Extract the [X, Y] coordinate from the center of the cell holding the provided text.  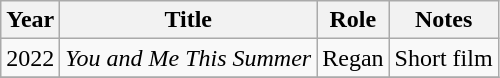
Year [30, 20]
Role [353, 20]
Notes [444, 20]
2022 [30, 58]
Short film [444, 58]
You and Me This Summer [188, 58]
Title [188, 20]
Regan [353, 58]
